For the text-containing cell, return its midpoint in (x, y) coordinate format. 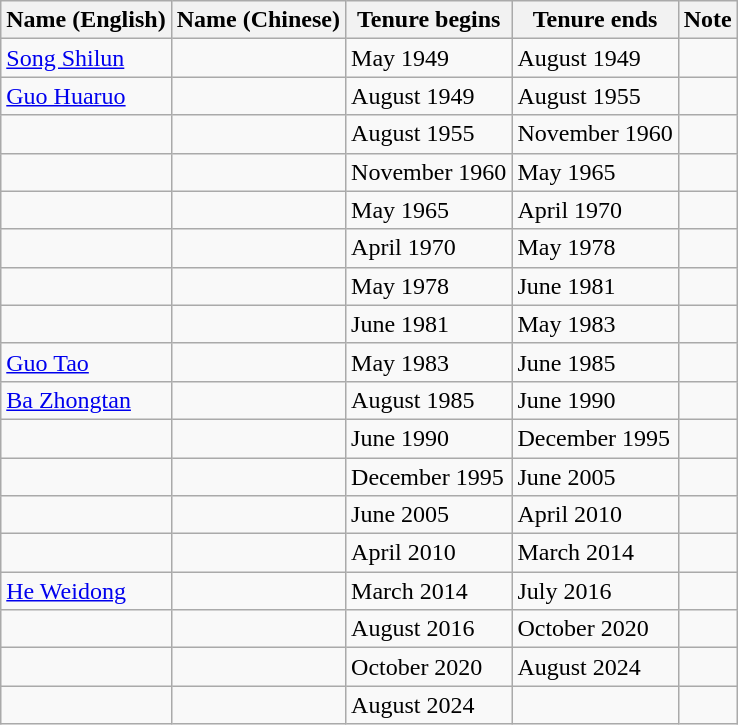
He Weidong (86, 591)
August 2016 (429, 629)
May 1949 (429, 58)
Guo Huaruo (86, 96)
Tenure begins (429, 20)
Ba Zhongtan (86, 400)
Note (708, 20)
Name (Chinese) (258, 20)
June 1985 (595, 362)
Guo Tao (86, 362)
August 1985 (429, 400)
Name (English) (86, 20)
July 2016 (595, 591)
Song Shilun (86, 58)
Tenure ends (595, 20)
